Capture the cell that displays the provided text and extract its (x, y) central coordinate. 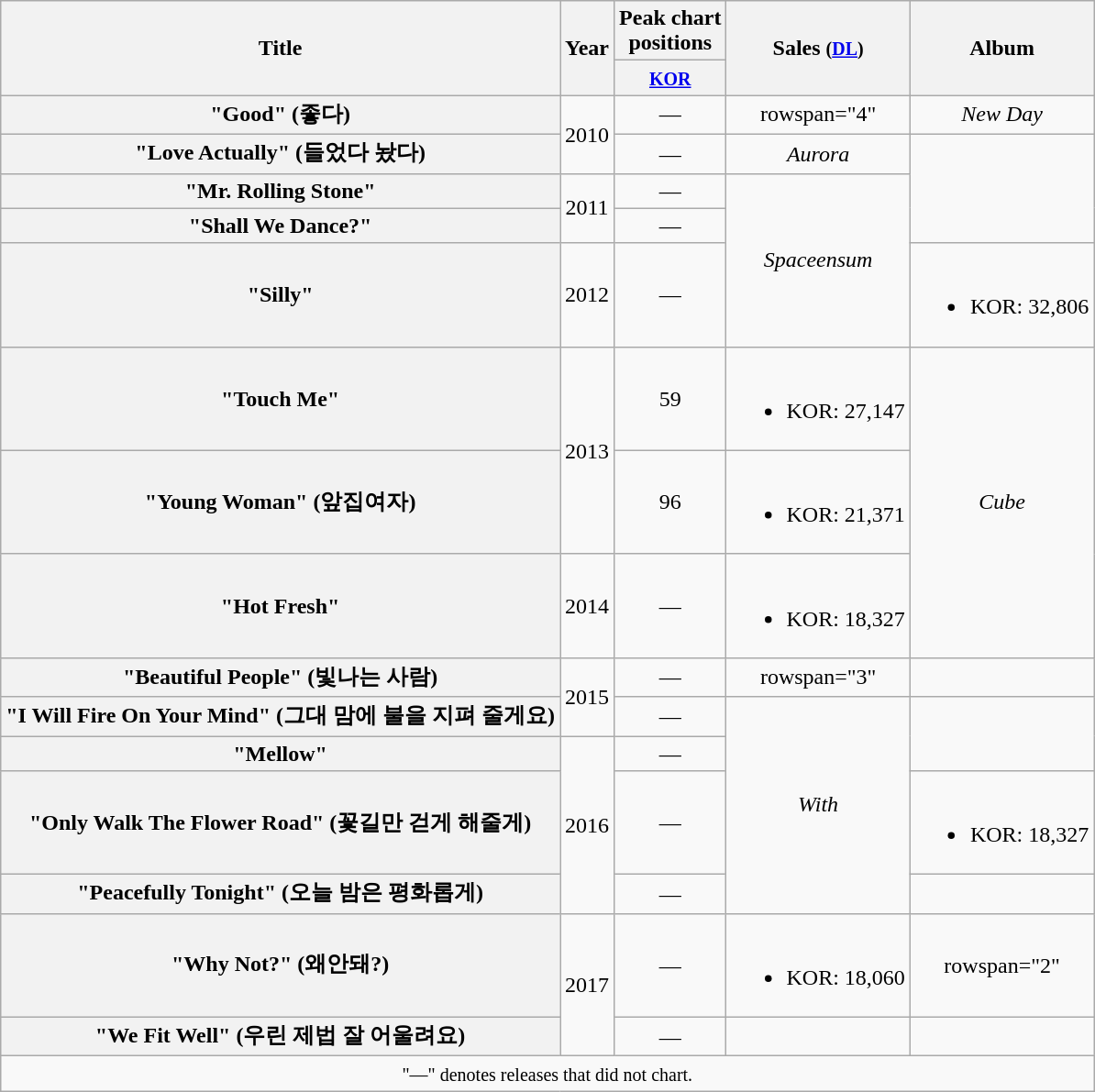
"Young Woman" (앞집여자) (281, 502)
"Shall We Dance?" (281, 226)
Sales (DL) (818, 48)
59 (670, 398)
"—" denotes releases that did not chart. (547, 1074)
rowspan="3" (818, 677)
2010 (587, 134)
"Love Actually" (들었다 놨다) (281, 154)
rowspan="4" (818, 116)
"Good" (좋다) (281, 116)
Album (1001, 48)
2015 (587, 697)
KOR: 18,060 (818, 965)
rowspan="2" (1001, 965)
Spaceensum (818, 260)
2011 (587, 208)
Title (281, 48)
96 (670, 502)
"Hot Fresh" (281, 605)
KOR (670, 78)
"We Fit Well" (우린 제법 잘 어울려요) (281, 1036)
"Touch Me" (281, 398)
KOR: 21,371 (818, 502)
"Mr. Rolling Stone" (281, 191)
"Why Not?" (왜안돼?) (281, 965)
"Only Walk The Flower Road" (꽃길만 걷게 해줄게) (281, 823)
Peak chart positions (670, 31)
KOR: 27,147 (818, 398)
2013 (587, 450)
Aurora (818, 154)
With (818, 805)
Year (587, 48)
Cube (1001, 502)
KOR: 32,806 (1001, 295)
"I Will Fire On Your Mind" (그대 맘에 불을 지펴 줄게요) (281, 717)
2017 (587, 985)
2012 (587, 295)
"Beautiful People" (빛나는 사람) (281, 677)
2016 (587, 824)
"Peacefully Tonight" (오늘 밤은 평화롭게) (281, 895)
"Silly" (281, 295)
"Mellow" (281, 753)
2014 (587, 605)
New Day (1001, 116)
